Locate the cell with the specified text and output its (x, y) center coordinate. 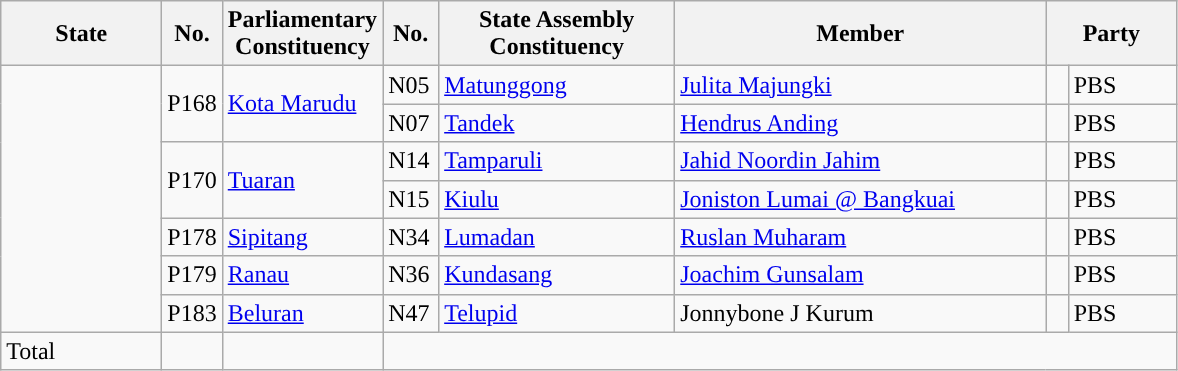
Jonnybone J Kurum (860, 313)
Kiulu (557, 199)
P168 (192, 104)
Ranau (302, 275)
N07 (411, 123)
State Assembly Constituency (557, 34)
Tandek (557, 123)
Tuaran (302, 180)
Party (1112, 34)
Ruslan Muharam (860, 237)
N15 (411, 199)
ParliamentaryConstituency (302, 34)
Kota Marudu (302, 104)
Lumadan (557, 237)
Member (860, 34)
Tamparuli (557, 161)
Telupid (557, 313)
Jahid Noordin Jahim (860, 161)
Matunggong (557, 85)
N34 (411, 237)
P179 (192, 275)
State (82, 34)
Kundasang (557, 275)
P178 (192, 237)
P183 (192, 313)
Beluran (302, 313)
N14 (411, 161)
N05 (411, 85)
N36 (411, 275)
Joniston Lumai @ Bangkuai (860, 199)
Joachim Gunsalam (860, 275)
P170 (192, 180)
Total (82, 351)
Hendrus Anding (860, 123)
Julita Majungki (860, 85)
N47 (411, 313)
Sipitang (302, 237)
